For the text-containing cell, return its midpoint in [x, y] coordinate format. 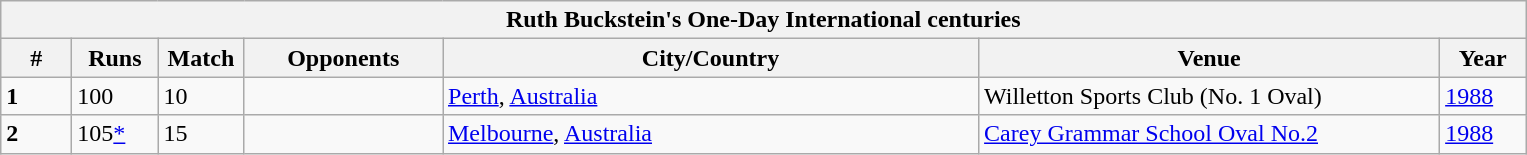
2 [36, 134]
Carey Grammar School Oval No.2 [1210, 134]
10 [201, 96]
Perth, Australia [710, 96]
Melbourne, Australia [710, 134]
Year [1483, 58]
15 [201, 134]
1 [36, 96]
105* [115, 134]
100 [115, 96]
City/Country [710, 58]
Match [201, 58]
Willetton Sports Club (No. 1 Oval) [1210, 96]
Venue [1210, 58]
Ruth Buckstein's One-Day International centuries [764, 20]
# [36, 58]
Opponents [344, 58]
Runs [115, 58]
